Capture the cell that displays the provided text and extract its (x, y) central coordinate. 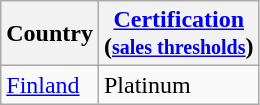
Finland (50, 85)
Country (50, 34)
Certification(sales thresholds) (178, 34)
Platinum (178, 85)
